Output the (X, Y) coordinate of the center of the cell containing the given text.  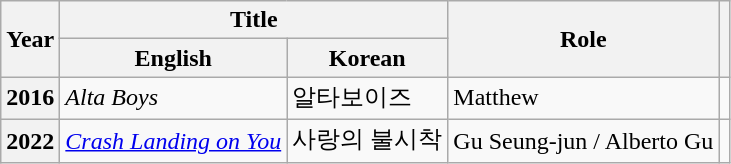
2016 (30, 98)
Year (30, 39)
사랑의 불시착 (368, 140)
2022 (30, 140)
Title (254, 20)
Korean (368, 58)
Crash Landing on You (174, 140)
알타보이즈 (368, 98)
Matthew (584, 98)
Alta Boys (174, 98)
English (174, 58)
Gu Seung-jun / Alberto Gu (584, 140)
Role (584, 39)
